Capture the cell that displays the provided text and extract its (x, y) central coordinate. 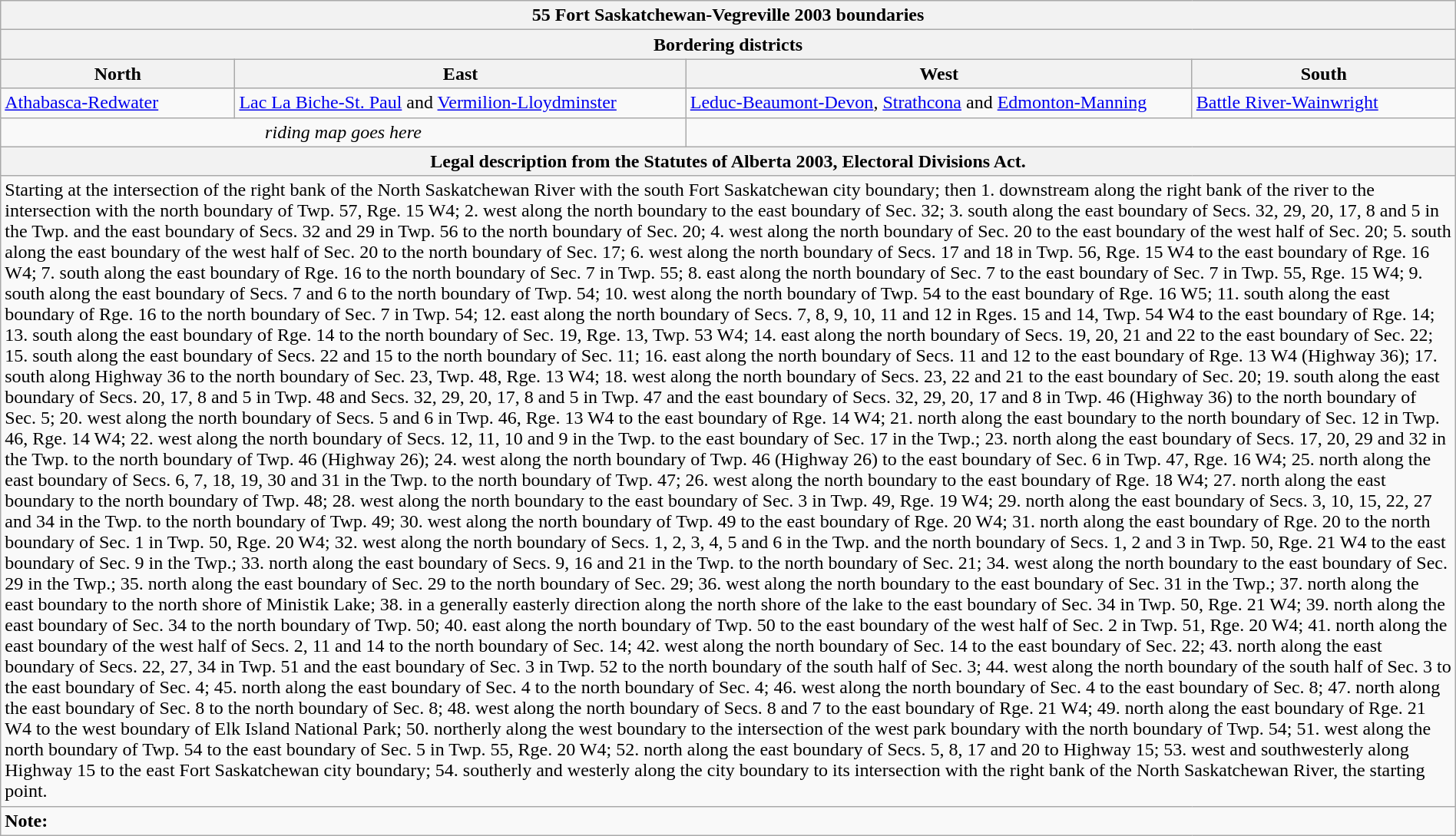
Bordering districts (728, 45)
Athabasca-Redwater (118, 103)
55 Fort Saskatchewan-Vegreville 2003 boundaries (728, 15)
Note: (728, 821)
Battle River-Wainwright (1324, 103)
riding map goes here (343, 132)
South (1324, 74)
Lac La Biche-St. Paul and Vermilion-Lloydminster (461, 103)
West (938, 74)
East (461, 74)
Legal description from the Statutes of Alberta 2003, Electoral Divisions Act. (728, 161)
Leduc-Beaumont-Devon, Strathcona and Edmonton-Manning (938, 103)
North (118, 74)
